Identify which cell holds the provided text, then report its (x, y) central coordinate. 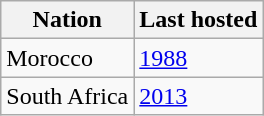
2013 (198, 96)
1988 (198, 58)
South Africa (68, 96)
Last hosted (198, 20)
Morocco (68, 58)
Nation (68, 20)
